Provide the (x, y) coordinate of the cell's center where the given text is located.  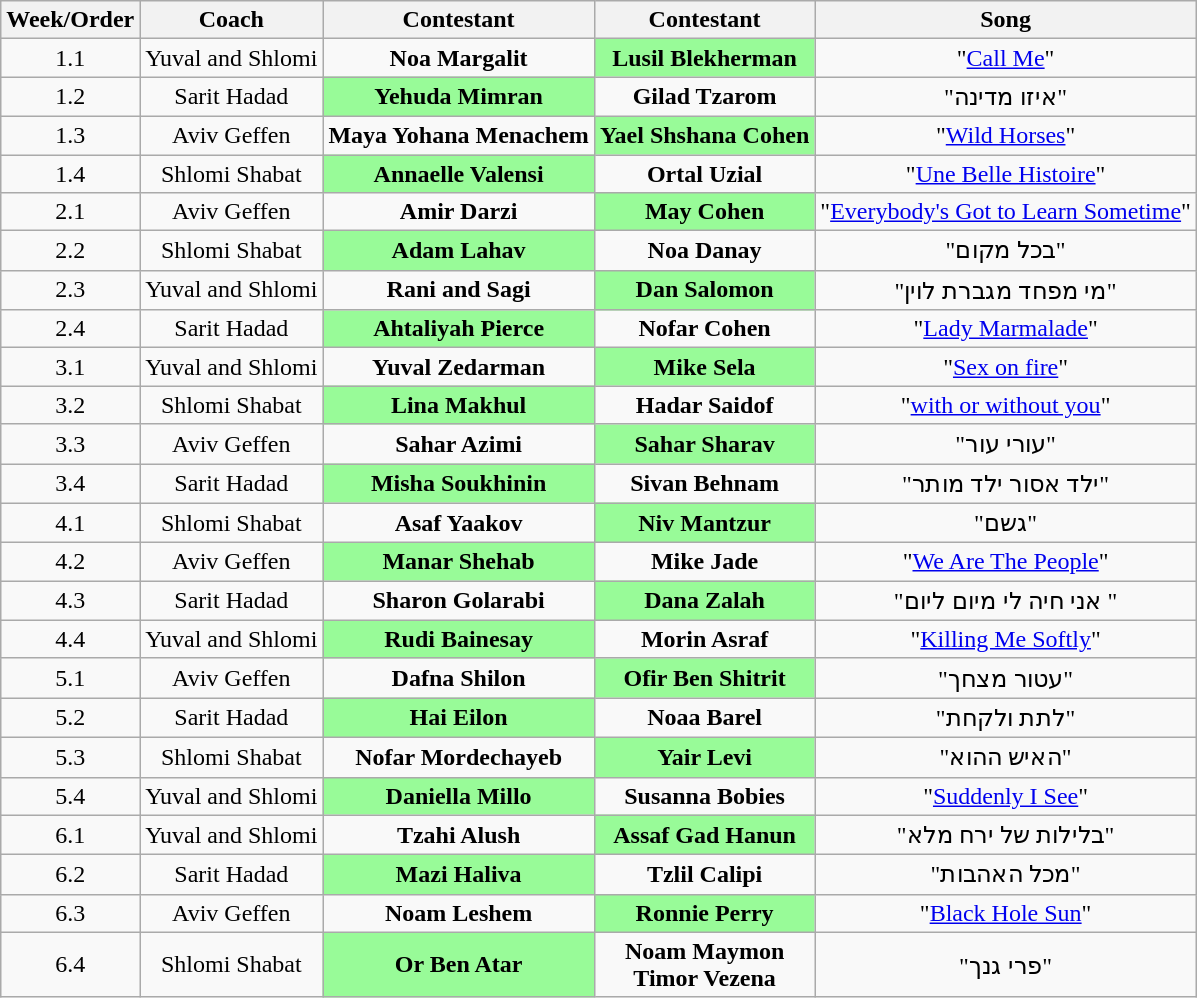
Yehuda Mimran (459, 97)
Dana Zalah (704, 601)
"פרי גנך" (1006, 964)
Ofir Ben Shitrit (704, 678)
Yuval Zedarman (459, 367)
4.4 (70, 639)
4.2 (70, 562)
Ronnie Perry (704, 913)
Lina Makhul (459, 405)
Mazi Haliva (459, 875)
Noam Leshem (459, 913)
"מי מפחד מגברת לוין" (1006, 290)
6.1 (70, 835)
1.3 (70, 135)
Or Ben Atar (459, 964)
2.3 (70, 290)
"with or without you" (1006, 405)
3.4 (70, 484)
Amir Darzi (459, 212)
"Une Belle Histoire" (1006, 173)
Gilad Tzarom (704, 97)
3.1 (70, 367)
5.4 (70, 796)
Sivan Behnam (704, 484)
"מכל האהבות" (1006, 875)
5.3 (70, 757)
2.2 (70, 251)
3.3 (70, 444)
Ortal Uzial (704, 173)
"בלילות של ירח מלא" (1006, 835)
Annaelle Valensi (459, 173)
2.1 (70, 212)
Rani and Sagi (459, 290)
2.4 (70, 329)
5.2 (70, 718)
4.1 (70, 523)
Maya Yohana Menachem (459, 135)
Tzahi Alush (459, 835)
5.1 (70, 678)
"We Are The People" (1006, 562)
"Suddenly I See" (1006, 796)
"עטור מצחך" (1006, 678)
"עורי עור" (1006, 444)
1.2 (70, 97)
Hai Eilon (459, 718)
Nofar Mordechayeb (459, 757)
"Killing Me Softly" (1006, 639)
"Call Me" (1006, 58)
Yael Shshana Cohen (704, 135)
Hadar Saidof (704, 405)
6.4 (70, 964)
1.4 (70, 173)
Morin Asraf (704, 639)
Dan Salomon (704, 290)
Daniella Millo (459, 796)
Asaf Yaakov (459, 523)
"ילד אסור ילד מותר" (1006, 484)
Noa Danay (704, 251)
Sahar Sharav (704, 444)
Noaa Barel (704, 718)
"האיש ההוא" (1006, 757)
Lusil Blekherman (704, 58)
Song (1006, 20)
Susanna Bobies (704, 796)
Rudi Bainesay (459, 639)
Misha Soukhinin (459, 484)
Coach (232, 20)
"גשם" (1006, 523)
4.3 (70, 601)
"Sex on fire" (1006, 367)
Adam Lahav (459, 251)
"Lady Marmalade" (1006, 329)
6.3 (70, 913)
"אני חיה לי מיום ליום " (1006, 601)
Noa Margalit (459, 58)
Tzlil Calipi (704, 875)
Yair Levi (704, 757)
Sharon Golarabi (459, 601)
Sahar Azimi (459, 444)
Assaf Gad Hanun (704, 835)
"לתת ולקחת" (1006, 718)
Mike Sela (704, 367)
"Wild Horses" (1006, 135)
3.2 (70, 405)
"איזו מדינה" (1006, 97)
Mike Jade (704, 562)
Week/Order (70, 20)
"בכל מקום" (1006, 251)
6.2 (70, 875)
Noam MaymonTimor Vezena (704, 964)
Ahtaliyah Pierce (459, 329)
1.1 (70, 58)
"Everybody's Got to Learn Sometime" (1006, 212)
Niv Mantzur (704, 523)
Manar Shehab (459, 562)
Dafna Shilon (459, 678)
May Cohen (704, 212)
"Black Hole Sun" (1006, 913)
Nofar Cohen (704, 329)
